Scan for the cell matching the given text and deliver its (x, y) coordinate at center. 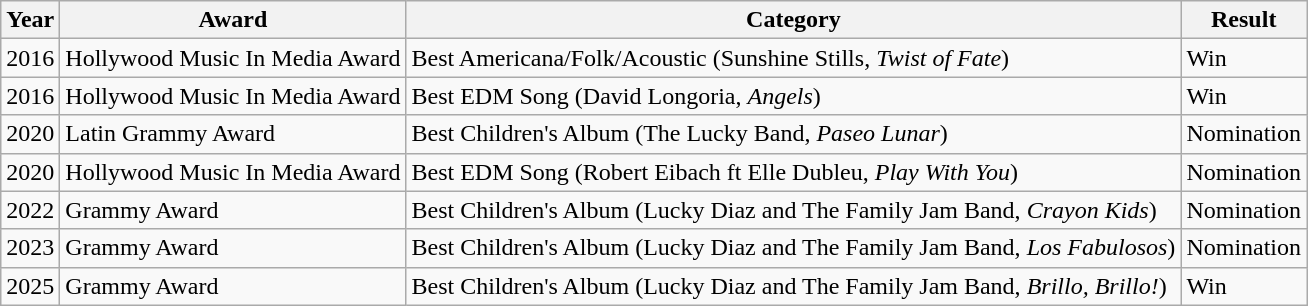
2022 (30, 210)
Result (1244, 20)
Best Children's Album (Lucky Diaz and The Family Jam Band, Los Fabulosos) (794, 248)
Best Children's Album (Lucky Diaz and The Family Jam Band, Brillo, Brillo!) (794, 286)
Best EDM Song (David Longoria, Angels) (794, 96)
2025 (30, 286)
Latin Grammy Award (233, 134)
Best Children's Album (Lucky Diaz and The Family Jam Band, Crayon Kids) (794, 210)
Best EDM Song (Robert Eibach ft Elle Dubleu, Play With You) (794, 172)
Category (794, 20)
Best Americana/Folk/Acoustic (Sunshine Stills, Twist of Fate) (794, 58)
Year (30, 20)
2023 (30, 248)
Best Children's Album (The Lucky Band, Paseo Lunar) (794, 134)
Award (233, 20)
